Pinpoint the cell where the given text exists, returning its [X, Y] midpoint coordinate. 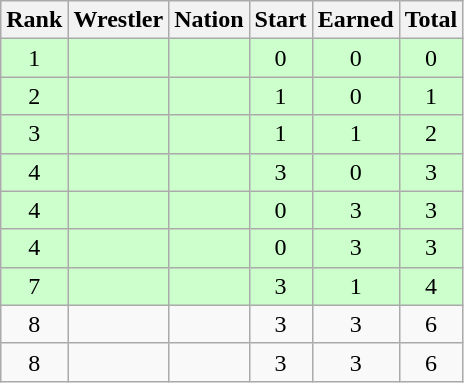
Nation [209, 20]
Total [431, 20]
Start [280, 20]
Wrestler [118, 20]
7 [34, 286]
Earned [356, 20]
Rank [34, 20]
